For the text-containing cell, return its midpoint in (x, y) coordinate format. 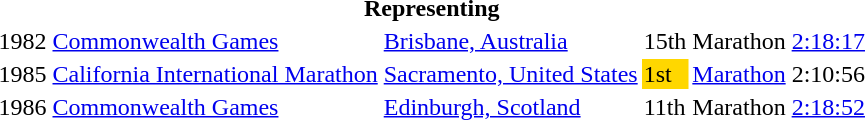
Commonwealth Games (215, 41)
Sacramento, United States (510, 74)
15th (665, 41)
1st (665, 74)
California International Marathon (215, 74)
Brisbane, Australia (510, 41)
